Locate the cell with the specified text and output its [X, Y] center coordinate. 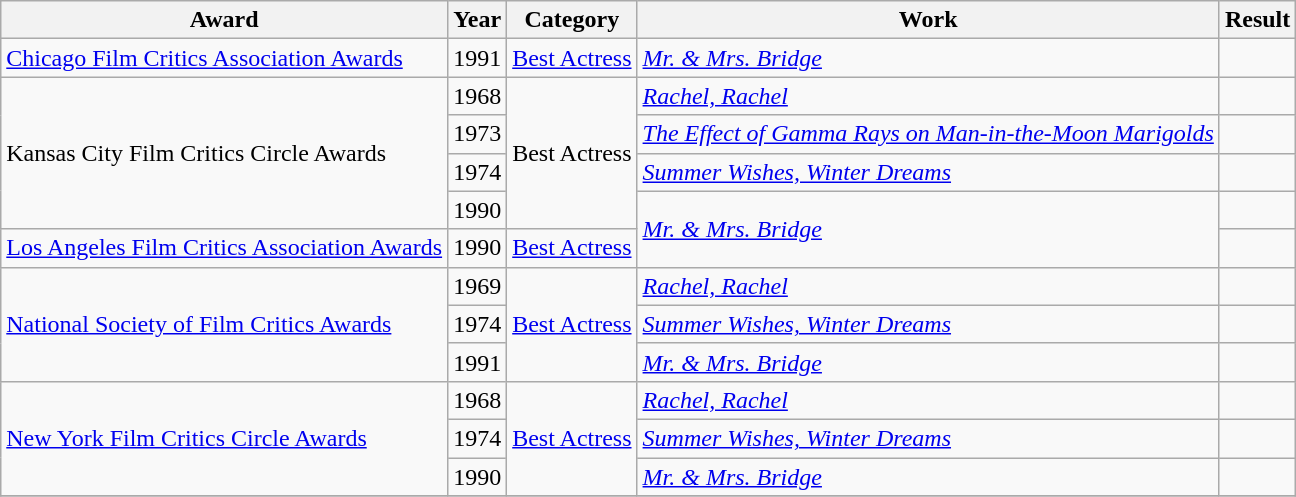
Category [572, 20]
Work [928, 20]
New York Film Critics Circle Awards [224, 438]
Chicago Film Critics Association Awards [224, 58]
1969 [478, 286]
Result [1257, 20]
Los Angeles Film Critics Association Awards [224, 248]
1973 [478, 134]
Kansas City Film Critics Circle Awards [224, 153]
Award [224, 20]
National Society of Film Critics Awards [224, 324]
Year [478, 20]
The Effect of Gamma Rays on Man-in-the-Moon Marigolds [928, 134]
